Locate the cell with the specified text and output its [X, Y] center coordinate. 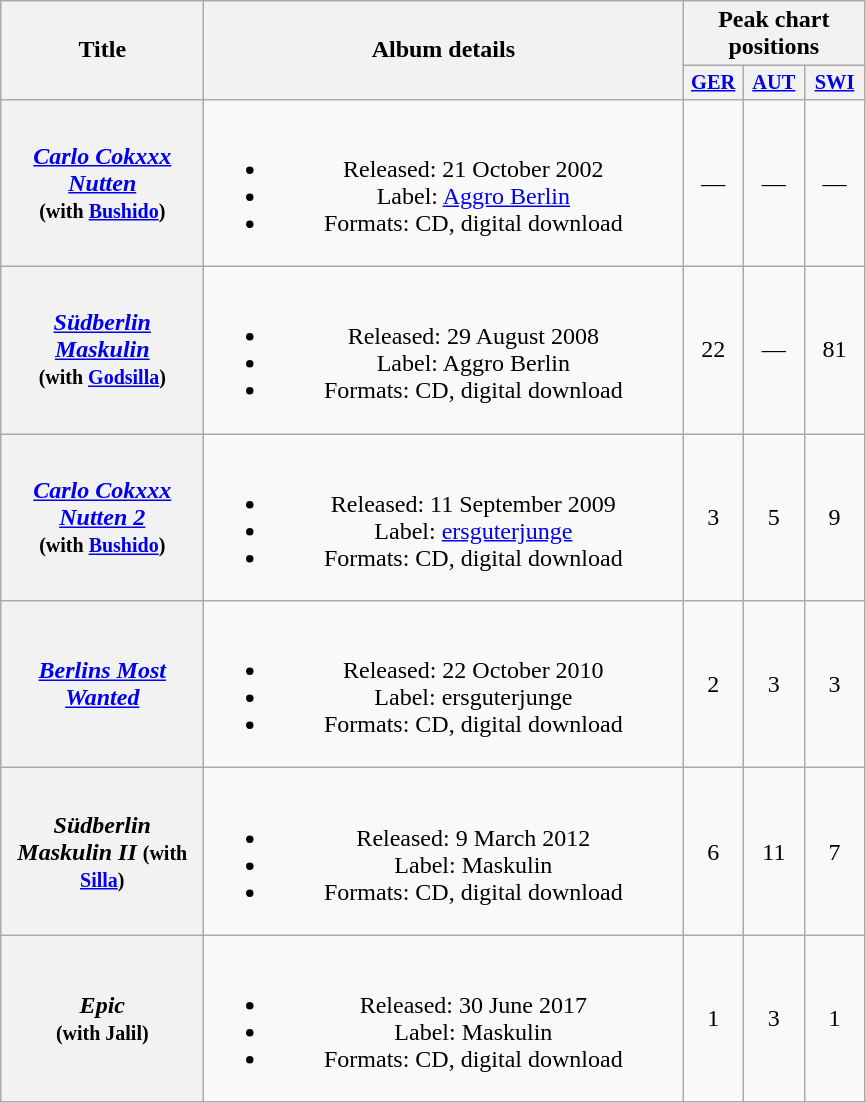
5 [774, 518]
22 [714, 350]
Title [102, 50]
7 [834, 852]
Released: 30 June 2017Label: MaskulinFormats: CD, digital download [444, 1018]
81 [834, 350]
Album details [444, 50]
11 [774, 852]
Peak chart positions [774, 34]
AUT [774, 83]
Released: 22 October 2010Label: ersguterjungeFormats: CD, digital download [444, 684]
6 [714, 852]
GER [714, 83]
Released: 29 August 2008Label: Aggro BerlinFormats: CD, digital download [444, 350]
Südberlin Maskulin(with Godsilla) [102, 350]
Released: 11 September 2009Label: ersguterjungeFormats: CD, digital download [444, 518]
9 [834, 518]
Berlins Most Wanted [102, 684]
Carlo Cokxxx Nutten 2(with Bushido) [102, 518]
Released: 9 March 2012Label: MaskulinFormats: CD, digital download [444, 852]
Released: 21 October 2002Label: Aggro BerlinFormats: CD, digital download [444, 182]
2 [714, 684]
Südberlin Maskulin II (with Silla) [102, 852]
Epic(with Jalil) [102, 1018]
SWI [834, 83]
Carlo Cokxxx Nutten(with Bushido) [102, 182]
